Output the (x, y) coordinate of the center of the cell containing the given text.  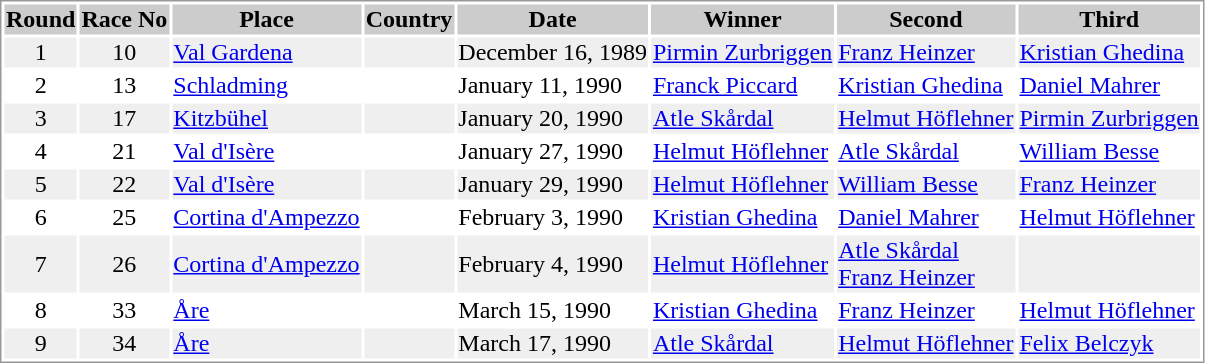
March 17, 1990 (553, 343)
1 (40, 53)
January 20, 1990 (553, 119)
25 (124, 217)
February 3, 1990 (553, 217)
Val Gardena (266, 53)
34 (124, 343)
22 (124, 185)
Country (409, 19)
13 (124, 85)
Atle Skårdal Franz Heinzer (926, 264)
Second (926, 19)
21 (124, 151)
Race No (124, 19)
January 29, 1990 (553, 185)
3 (40, 119)
33 (124, 311)
6 (40, 217)
March 15, 1990 (553, 311)
December 16, 1989 (553, 53)
2 (40, 85)
4 (40, 151)
Place (266, 19)
10 (124, 53)
8 (40, 311)
17 (124, 119)
Round (40, 19)
7 (40, 264)
9 (40, 343)
Kitzbühel (266, 119)
5 (40, 185)
Felix Belczyk (1109, 343)
January 27, 1990 (553, 151)
January 11, 1990 (553, 85)
Schladming (266, 85)
Winner (742, 19)
Franck Piccard (742, 85)
February 4, 1990 (553, 264)
26 (124, 264)
Third (1109, 19)
Date (553, 19)
